Identify which cell holds the provided text, then report its [X, Y] central coordinate. 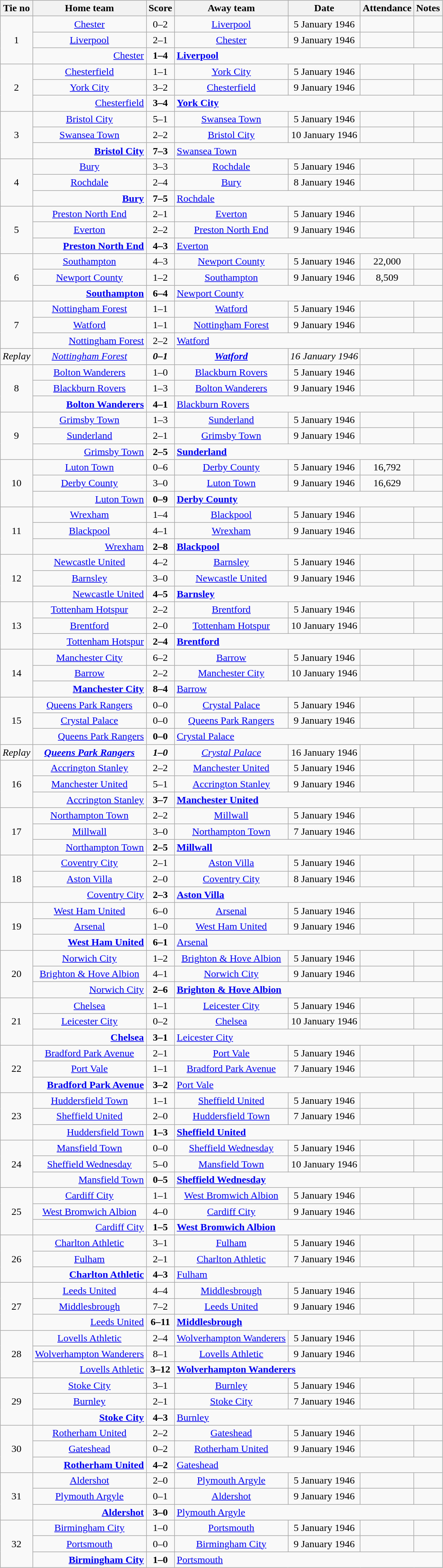
17 [17, 831]
Notes [428, 8]
26 [17, 1259]
20 [17, 974]
7–2 [160, 1306]
28 [17, 1354]
1–5 [160, 1227]
19 [17, 926]
21 [17, 1021]
7 [17, 325]
2–6 [160, 990]
22,000 [387, 262]
11 [17, 531]
9 [17, 435]
5 [17, 230]
27 [17, 1306]
29 [17, 1401]
32 [17, 1544]
16 [17, 784]
6–1 [160, 942]
0–5 [160, 1180]
3–12 [160, 1370]
16,629 [387, 483]
6–2 [160, 657]
5–0 [160, 1164]
2 [17, 87]
6–0 [160, 910]
24 [17, 1164]
22 [17, 1069]
4–0 [160, 1212]
3–7 [160, 800]
14 [17, 673]
31 [17, 1496]
Away team [231, 8]
3–3 [160, 166]
25 [17, 1211]
6 [17, 277]
0–6 [160, 467]
8,509 [387, 277]
10 [17, 483]
15 [17, 721]
Tie no [17, 8]
30 [17, 1449]
2–3 [160, 895]
23 [17, 1116]
1 [17, 40]
8–4 [160, 689]
Date [324, 8]
8 [17, 388]
4 [17, 182]
4–5 [160, 594]
8–1 [160, 1354]
3 [17, 135]
3–4 [160, 103]
2–8 [160, 547]
13 [17, 626]
Score [160, 8]
16,792 [387, 467]
Attendance [387, 8]
7–3 [160, 151]
Home team [89, 8]
7–5 [160, 198]
12 [17, 578]
6–11 [160, 1322]
4–4 [160, 1291]
0–9 [160, 499]
18 [17, 879]
6–4 [160, 293]
